Determine the [x, y] coordinate at the center of the cell enclosing the given text.  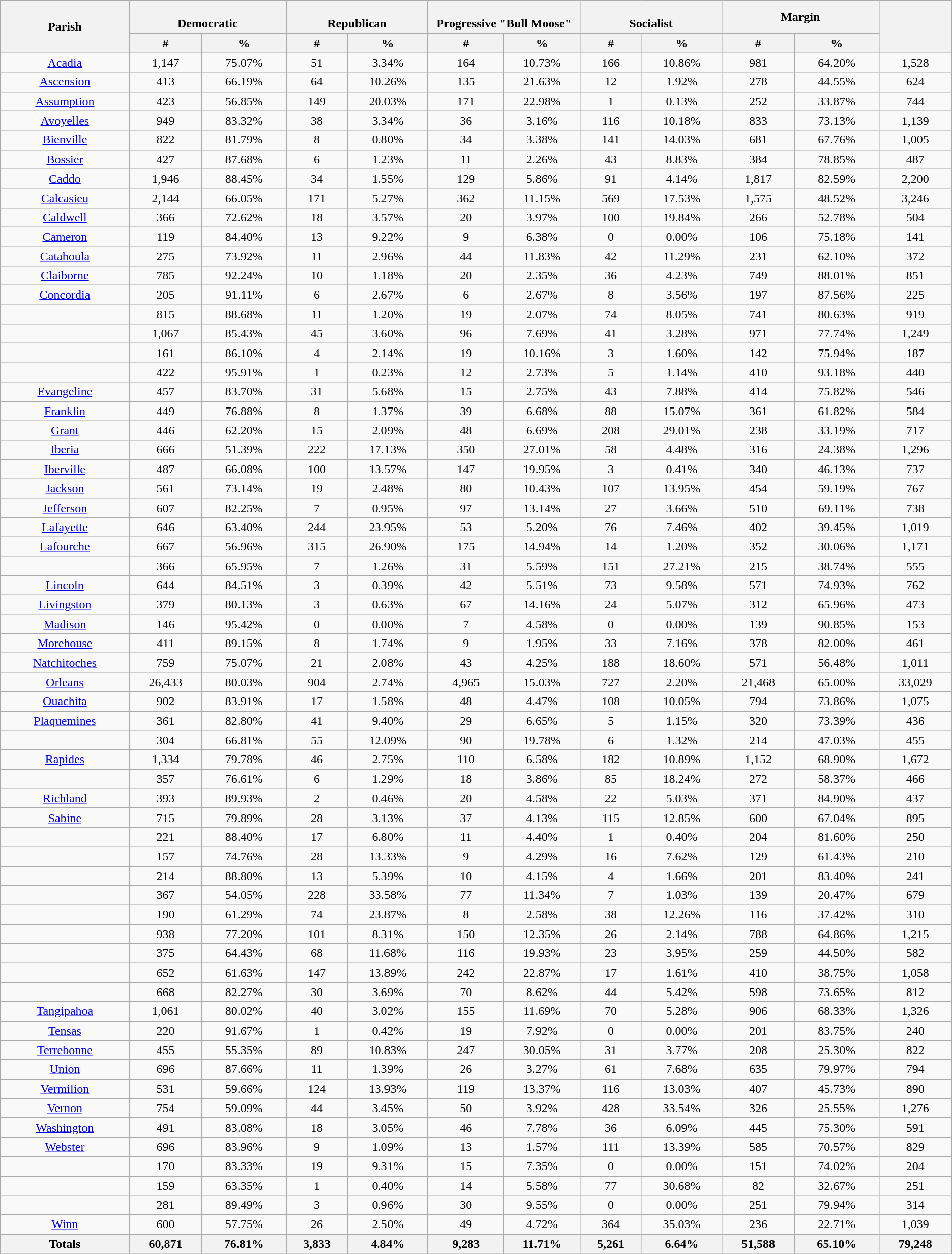
86.10% [244, 353]
4.40% [542, 837]
1,528 [915, 63]
890 [915, 1089]
454 [758, 488]
378 [758, 644]
0.23% [388, 372]
584 [915, 411]
1.66% [681, 876]
3.13% [388, 818]
741 [758, 314]
Lafourche [65, 546]
13.14% [542, 508]
13.33% [388, 856]
1.03% [681, 895]
833 [758, 121]
80.02% [244, 1011]
10.43% [542, 488]
6.38% [542, 237]
54.05% [244, 895]
Sabine [65, 818]
3.38% [542, 140]
65.00% [837, 682]
Progressive "Bull Moose" [503, 17]
79.94% [837, 1205]
220 [166, 1031]
83.70% [244, 392]
19.95% [542, 469]
76.81% [244, 1244]
10.18% [681, 121]
56.96% [244, 546]
77.20% [244, 934]
24.38% [837, 450]
66.05% [244, 198]
10.73% [542, 63]
829 [915, 1147]
107 [611, 488]
582 [915, 953]
749 [758, 276]
591 [915, 1127]
4.48% [681, 450]
13.03% [681, 1089]
2.07% [542, 314]
2.09% [388, 430]
362 [466, 198]
3.66% [681, 508]
2 [317, 798]
11.29% [681, 256]
Calcasieu [65, 198]
55.35% [244, 1050]
15.07% [681, 411]
17.13% [388, 450]
Ouachita [65, 702]
1,019 [915, 527]
717 [915, 430]
744 [915, 101]
466 [915, 779]
Lincoln [65, 586]
Union [65, 1069]
1,011 [915, 663]
85 [611, 779]
9.31% [388, 1166]
51,588 [758, 1244]
Republican [357, 17]
231 [758, 256]
5.27% [388, 198]
4.29% [542, 856]
111 [611, 1147]
79.78% [244, 760]
240 [915, 1031]
63.35% [244, 1186]
357 [166, 779]
75.30% [837, 1127]
66.19% [244, 82]
15.03% [542, 682]
5.42% [681, 992]
785 [166, 276]
67.76% [837, 140]
904 [317, 682]
473 [915, 605]
379 [166, 605]
38.74% [837, 566]
4.84% [388, 1244]
149 [317, 101]
81.79% [244, 140]
88.80% [244, 876]
Rapides [65, 760]
87.56% [837, 295]
87.68% [244, 159]
33 [611, 644]
88.45% [244, 179]
7.88% [681, 392]
0.95% [388, 508]
74.76% [244, 856]
Acadia [65, 63]
2.73% [542, 372]
815 [166, 314]
679 [915, 895]
84.90% [837, 798]
762 [915, 586]
236 [758, 1224]
1.39% [388, 1069]
64.86% [837, 934]
79.97% [837, 1069]
902 [166, 702]
6.68% [542, 411]
4.47% [542, 702]
436 [915, 721]
667 [166, 546]
895 [915, 818]
83.40% [837, 876]
1,249 [915, 334]
1,215 [915, 934]
73.39% [837, 721]
0.42% [388, 1031]
938 [166, 934]
66.81% [244, 740]
4.23% [681, 276]
146 [166, 624]
50 [466, 1108]
Tensas [65, 1031]
Natchitoches [65, 663]
84.40% [244, 237]
504 [915, 217]
375 [166, 953]
88.68% [244, 314]
26.90% [388, 546]
44.50% [837, 953]
6.09% [681, 1127]
Terrebonne [65, 1050]
2.20% [681, 682]
384 [758, 159]
Caldwell [65, 217]
Iberia [65, 450]
851 [915, 276]
Jackson [65, 488]
3.56% [681, 295]
364 [611, 1224]
73.86% [837, 702]
55 [317, 740]
1.23% [388, 159]
9.58% [681, 586]
1.57% [542, 1147]
8.83% [681, 159]
1.37% [388, 411]
Cameron [65, 237]
84.51% [244, 586]
9.22% [388, 237]
715 [166, 818]
981 [758, 63]
Totals [65, 1244]
59.66% [244, 1089]
89.93% [244, 798]
2.96% [388, 256]
153 [915, 624]
Bienville [65, 140]
10.83% [388, 1050]
56.85% [244, 101]
73.92% [244, 256]
371 [758, 798]
2.74% [388, 682]
142 [758, 353]
88.01% [837, 276]
16 [611, 856]
10.16% [542, 353]
101 [317, 934]
12.26% [681, 915]
3.60% [388, 334]
727 [611, 682]
14.16% [542, 605]
75.82% [837, 392]
652 [166, 973]
1.95% [542, 644]
Morehouse [65, 644]
89.15% [244, 644]
Grant [65, 430]
20.03% [388, 101]
3.57% [388, 217]
12.35% [542, 934]
75.18% [837, 237]
275 [166, 256]
320 [758, 721]
0.13% [681, 101]
68 [317, 953]
95.91% [244, 372]
75.94% [837, 353]
77.74% [837, 334]
91.11% [244, 295]
3.92% [542, 1108]
1.55% [388, 179]
350 [466, 450]
78.85% [837, 159]
244 [317, 527]
3.97% [542, 217]
93.18% [837, 372]
767 [915, 488]
3.27% [542, 1069]
315 [317, 546]
1.18% [388, 276]
1,058 [915, 973]
9.40% [388, 721]
Parish [65, 26]
6.69% [542, 430]
68.33% [837, 1011]
81.60% [837, 837]
8.05% [681, 314]
19.84% [681, 217]
30.06% [837, 546]
205 [166, 295]
252 [758, 101]
155 [466, 1011]
170 [166, 1166]
90.85% [837, 624]
393 [166, 798]
20.47% [837, 895]
90 [466, 740]
13.89% [388, 973]
4.25% [542, 663]
428 [611, 1108]
44.55% [837, 82]
1.60% [681, 353]
340 [758, 469]
1.15% [681, 721]
316 [758, 450]
64.43% [244, 953]
56.48% [837, 663]
30.68% [681, 1186]
413 [166, 82]
83.91% [244, 702]
919 [915, 314]
25.55% [837, 1108]
73.14% [244, 488]
446 [166, 430]
2,144 [166, 198]
681 [758, 140]
788 [758, 934]
Webster [65, 1147]
210 [915, 856]
82.80% [244, 721]
12.09% [388, 740]
76 [611, 527]
82 [758, 1186]
38.75% [837, 973]
23 [611, 953]
423 [166, 101]
197 [758, 295]
22.87% [542, 973]
73.13% [837, 121]
150 [466, 934]
74.93% [837, 586]
61.43% [837, 856]
4,965 [466, 682]
6.80% [388, 837]
510 [758, 508]
754 [166, 1108]
1,946 [166, 179]
1.61% [681, 973]
3.16% [542, 121]
66.08% [244, 469]
6.58% [542, 760]
8.31% [388, 934]
3.28% [681, 334]
69.11% [837, 508]
Tangipahoa [65, 1011]
569 [611, 198]
2.26% [542, 159]
635 [758, 1069]
422 [166, 372]
949 [166, 121]
61.63% [244, 973]
0.46% [388, 798]
47.03% [837, 740]
Caddo [65, 179]
1.14% [681, 372]
Claiborne [65, 276]
13.57% [388, 469]
Iberville [65, 469]
326 [758, 1108]
83.32% [244, 121]
Catahoula [65, 256]
159 [166, 1186]
2.58% [542, 915]
0.96% [388, 1205]
0.80% [388, 140]
80.63% [837, 314]
225 [915, 295]
82.25% [244, 508]
23.95% [388, 527]
1,152 [758, 760]
12.85% [681, 818]
92.24% [244, 276]
37 [466, 818]
266 [758, 217]
221 [166, 837]
259 [758, 953]
3.95% [681, 953]
33,029 [915, 682]
759 [166, 663]
73 [611, 586]
1,005 [915, 140]
1,334 [166, 760]
372 [915, 256]
2.08% [388, 663]
13.37% [542, 1089]
91.67% [244, 1031]
1.09% [388, 1147]
161 [166, 353]
5.86% [542, 179]
304 [166, 740]
26,433 [166, 682]
Assumption [65, 101]
58 [611, 450]
312 [758, 605]
157 [166, 856]
1,672 [915, 760]
27 [611, 508]
175 [466, 546]
3.45% [388, 1108]
0.63% [388, 605]
46.13% [837, 469]
668 [166, 992]
906 [758, 1011]
737 [915, 469]
23.87% [388, 915]
10.26% [388, 82]
Margin [800, 17]
124 [317, 1089]
644 [166, 586]
25.30% [837, 1050]
61.29% [244, 915]
437 [915, 798]
95.42% [244, 624]
Richland [65, 798]
247 [466, 1050]
Livingston [65, 605]
215 [758, 566]
67.04% [837, 818]
91 [611, 179]
79,248 [915, 1244]
Plaquemines [65, 721]
1,147 [166, 63]
68.90% [837, 760]
555 [915, 566]
57.75% [244, 1224]
Franklin [65, 411]
Evangeline [65, 392]
1.74% [388, 644]
33.87% [837, 101]
63.40% [244, 527]
7.78% [542, 1127]
135 [466, 82]
646 [166, 527]
4.72% [542, 1224]
4.13% [542, 818]
21 [317, 663]
Washington [65, 1127]
48.52% [837, 198]
Bossier [65, 159]
188 [611, 663]
2.50% [388, 1224]
22.98% [542, 101]
3.77% [681, 1050]
0.39% [388, 586]
402 [758, 527]
Avoyelles [65, 121]
407 [758, 1089]
Madison [65, 624]
13.39% [681, 1147]
9,283 [466, 1244]
Democratic [207, 17]
65.95% [244, 566]
166 [611, 63]
1,817 [758, 179]
21,468 [758, 682]
11.15% [542, 198]
5,261 [611, 1244]
18.24% [681, 779]
17.53% [681, 198]
22 [611, 798]
3.05% [388, 1127]
80.03% [244, 682]
115 [611, 818]
4.15% [542, 876]
45 [317, 334]
445 [758, 1127]
1,067 [166, 334]
5.58% [542, 1186]
812 [915, 992]
Jefferson [65, 508]
1,075 [915, 702]
96 [466, 334]
6.65% [542, 721]
61.82% [837, 411]
61 [611, 1069]
607 [166, 508]
62.20% [244, 430]
82.59% [837, 179]
72.62% [244, 217]
76.61% [244, 779]
33.58% [388, 895]
5.07% [681, 605]
7.68% [681, 1069]
Concordia [65, 295]
367 [166, 895]
546 [915, 392]
59.09% [244, 1108]
228 [317, 895]
7.69% [542, 334]
88.40% [244, 837]
222 [317, 450]
5.39% [388, 876]
457 [166, 392]
272 [758, 779]
79.89% [244, 818]
37.42% [837, 915]
190 [166, 915]
3.02% [388, 1011]
Vermilion [65, 1089]
39.45% [837, 527]
164 [466, 63]
Socialist [651, 17]
2.48% [388, 488]
64.20% [837, 63]
83.08% [244, 1127]
62.10% [837, 256]
11.34% [542, 895]
67 [466, 605]
11.69% [542, 1011]
0.41% [681, 469]
531 [166, 1089]
3,833 [317, 1244]
7.62% [681, 856]
19.78% [542, 740]
598 [758, 992]
30.05% [542, 1050]
241 [915, 876]
1.29% [388, 779]
427 [166, 159]
82.27% [244, 992]
2,200 [915, 179]
5.59% [542, 566]
585 [758, 1147]
108 [611, 702]
106 [758, 237]
250 [915, 837]
64 [317, 82]
89.49% [244, 1205]
29 [466, 721]
14.03% [681, 140]
1,039 [915, 1224]
73.65% [837, 992]
1.26% [388, 566]
32.67% [837, 1186]
461 [915, 644]
74.02% [837, 1166]
278 [758, 82]
58.37% [837, 779]
33.19% [837, 430]
Lafayette [65, 527]
738 [915, 508]
5.28% [681, 1011]
7.46% [681, 527]
1,296 [915, 450]
11.71% [542, 1244]
1,575 [758, 198]
440 [915, 372]
491 [166, 1127]
27.21% [681, 566]
24 [611, 605]
561 [166, 488]
97 [466, 508]
242 [466, 973]
27.01% [542, 450]
7.35% [542, 1166]
39 [466, 411]
65.10% [837, 1244]
Ascension [65, 82]
49 [466, 1224]
110 [466, 760]
1,276 [915, 1108]
83.96% [244, 1147]
3.69% [388, 992]
51 [317, 63]
10.89% [681, 760]
314 [915, 1205]
624 [915, 82]
1.58% [388, 702]
5.20% [542, 527]
7.92% [542, 1031]
10.86% [681, 63]
76.88% [244, 411]
1,171 [915, 546]
5.68% [388, 392]
80.13% [244, 605]
414 [758, 392]
Orleans [65, 682]
182 [611, 760]
449 [166, 411]
65.96% [837, 605]
2.35% [542, 276]
59.19% [837, 488]
1,139 [915, 121]
52.78% [837, 217]
45.73% [837, 1089]
19.93% [542, 953]
281 [166, 1205]
7.16% [681, 644]
5.03% [681, 798]
11.83% [542, 256]
238 [758, 430]
971 [758, 334]
5.51% [542, 586]
666 [166, 450]
33.54% [681, 1108]
83.33% [244, 1166]
Vernon [65, 1108]
22.71% [837, 1224]
187 [915, 353]
83.75% [837, 1031]
352 [758, 546]
13.95% [681, 488]
21.63% [542, 82]
80 [466, 488]
14.94% [542, 546]
88 [611, 411]
60,871 [166, 1244]
6.64% [681, 1244]
4.14% [681, 179]
40 [317, 1011]
87.66% [244, 1069]
18.60% [681, 663]
411 [166, 644]
29.01% [681, 430]
3,246 [915, 198]
3.86% [542, 779]
1,326 [915, 1011]
8.62% [542, 992]
51.39% [244, 450]
10.05% [681, 702]
11.68% [388, 953]
9.55% [542, 1205]
70.57% [837, 1147]
Winn [65, 1224]
35.03% [681, 1224]
13.93% [388, 1089]
1.92% [681, 82]
82.00% [837, 644]
1,061 [166, 1011]
89 [317, 1050]
310 [915, 915]
53 [466, 527]
85.43% [244, 334]
1.32% [681, 740]
